Output the (x, y) coordinate of the center of the cell containing the given text.  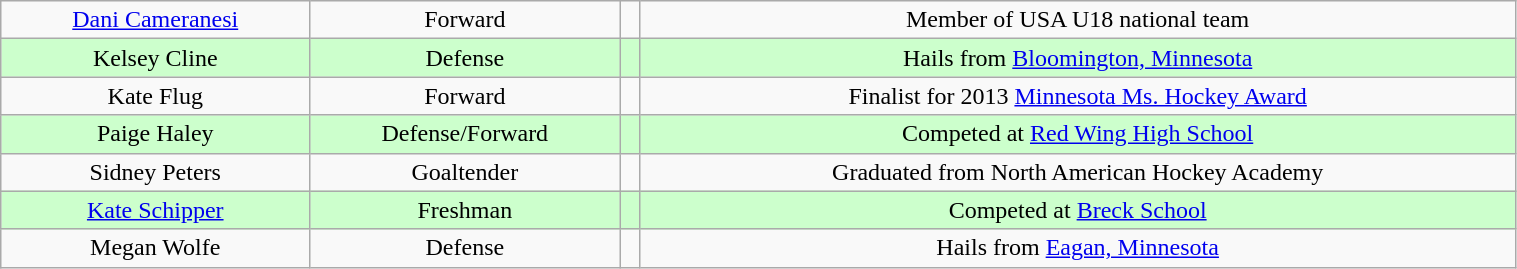
Dani Cameranesi (156, 20)
Paige Haley (156, 134)
Competed at Breck School (1078, 210)
Hails from Eagan, Minnesota (1078, 248)
Competed at Red Wing High School (1078, 134)
Megan Wolfe (156, 248)
Member of USA U18 national team (1078, 20)
Graduated from North American Hockey Academy (1078, 172)
Kelsey Cline (156, 58)
Freshman (465, 210)
Defense/Forward (465, 134)
Hails from Bloomington, Minnesota (1078, 58)
Kate Schipper (156, 210)
Kate Flug (156, 96)
Sidney Peters (156, 172)
Finalist for 2013 Minnesota Ms. Hockey Award (1078, 96)
Goaltender (465, 172)
